Provide the (X, Y) coordinate of the cell's center where the given text is located.  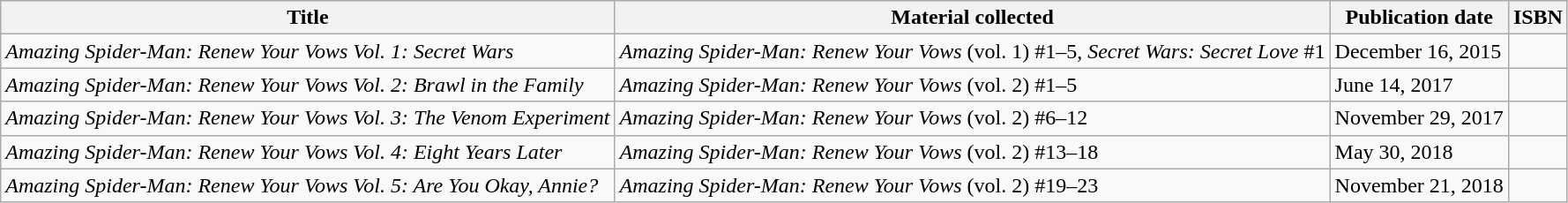
Amazing Spider-Man: Renew Your Vows (vol. 2) #19–23 (972, 185)
Title (308, 18)
June 14, 2017 (1419, 85)
Amazing Spider-Man: Renew Your Vows (vol. 1) #1–5, Secret Wars: Secret Love #1 (972, 51)
Amazing Spider-Man: Renew Your Vows (vol. 2) #1–5 (972, 85)
Publication date (1419, 18)
Material collected (972, 18)
Amazing Spider-Man: Renew Your Vows (vol. 2) #6–12 (972, 118)
Amazing Spider-Man: Renew Your Vows Vol. 4: Eight Years Later (308, 152)
November 29, 2017 (1419, 118)
Amazing Spider-Man: Renew Your Vows Vol. 2: Brawl in the Family (308, 85)
Amazing Spider-Man: Renew Your Vows Vol. 1: Secret Wars (308, 51)
November 21, 2018 (1419, 185)
ISBN (1538, 18)
May 30, 2018 (1419, 152)
December 16, 2015 (1419, 51)
Amazing Spider-Man: Renew Your Vows Vol. 3: The Venom Experiment (308, 118)
Amazing Spider-Man: Renew Your Vows Vol. 5: Are You Okay, Annie? (308, 185)
Amazing Spider-Man: Renew Your Vows (vol. 2) #13–18 (972, 152)
